Output the (x, y) coordinate of the center of the cell containing the given text.  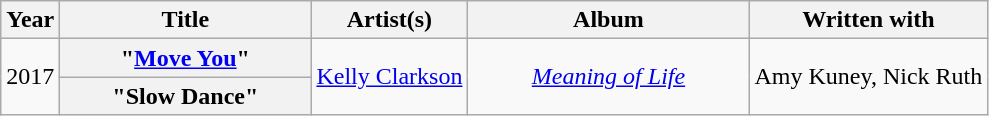
"Move You" (186, 58)
Artist(s) (390, 20)
2017 (30, 77)
Written with (868, 20)
Meaning of Life (608, 77)
Title (186, 20)
Kelly Clarkson (390, 77)
"Slow Dance" (186, 96)
Amy Kuney, Nick Ruth (868, 77)
Album (608, 20)
Year (30, 20)
